Scan for the cell matching the given text and deliver its (X, Y) coordinate at center. 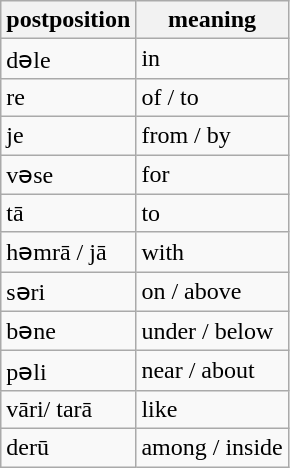
bəne (68, 331)
from / by (212, 135)
dəle (68, 59)
like (212, 409)
meaning (212, 20)
in (212, 59)
on / above (212, 292)
of / to (212, 97)
re (68, 97)
həmrā / jā (68, 252)
under / below (212, 331)
among / inside (212, 447)
near / about (212, 371)
postposition (68, 20)
je (68, 135)
səri (68, 292)
vāri/ tarā (68, 409)
to (212, 213)
derū (68, 447)
for (212, 174)
pəli (68, 371)
with (212, 252)
tā (68, 213)
vəse (68, 174)
